Output the [X, Y] coordinate of the center of the cell containing the given text.  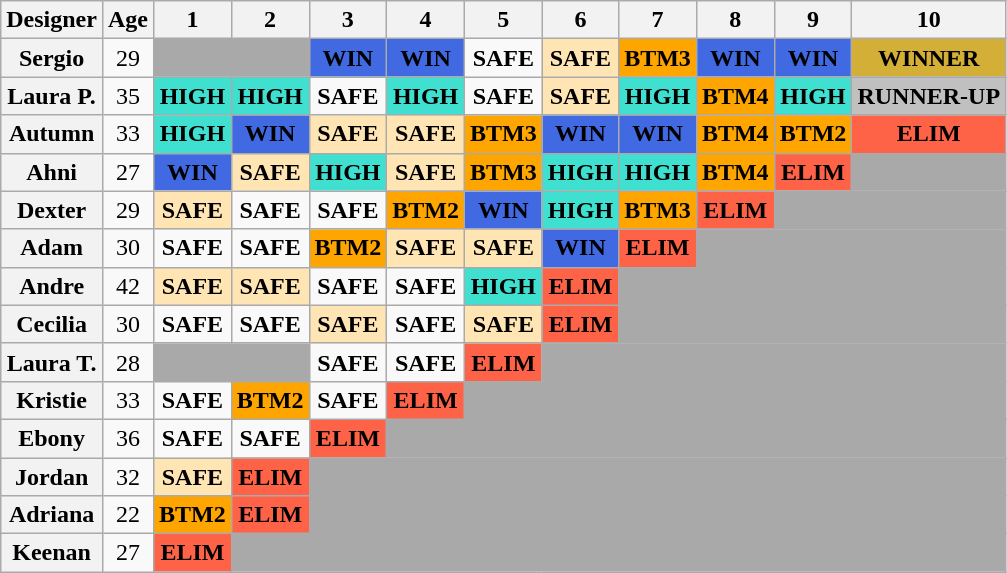
Designer [52, 20]
Ebony [52, 438]
42 [128, 286]
10 [929, 20]
Age [128, 20]
Adriana [52, 515]
4 [426, 20]
Ahni [52, 172]
5 [503, 20]
32 [128, 477]
RUNNER-UP [929, 96]
Autumn [52, 134]
2 [270, 20]
Adam [52, 248]
Dexter [52, 210]
28 [128, 362]
9 [813, 20]
Jordan [52, 477]
22 [128, 515]
Andre [52, 286]
Keenan [52, 553]
Kristie [52, 400]
1 [193, 20]
35 [128, 96]
Sergio [52, 58]
7 [658, 20]
36 [128, 438]
WINNER [929, 58]
6 [580, 20]
Cecilia [52, 324]
3 [348, 20]
Laura P. [52, 96]
8 [735, 20]
Laura T. [52, 362]
